Find where the given text appears and provide that cell's center as (X, Y) coordinate. 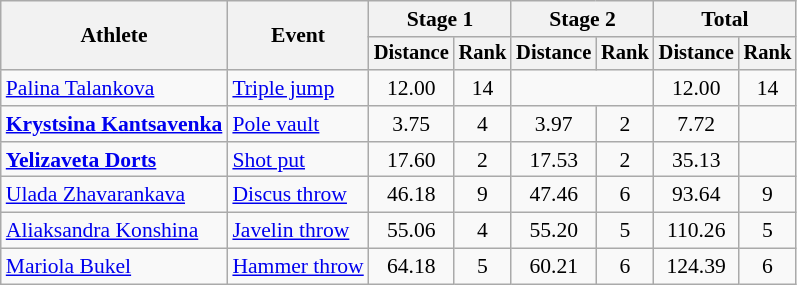
17.60 (412, 160)
17.53 (554, 160)
Event (298, 36)
Triple jump (298, 88)
Hammer throw (298, 267)
Stage 2 (582, 19)
Mariola Bukel (114, 267)
Aliaksandra Konshina (114, 231)
93.64 (696, 195)
64.18 (412, 267)
55.20 (554, 231)
3.75 (412, 124)
Stage 1 (440, 19)
Javelin throw (298, 231)
Krystsina Kantsavenka (114, 124)
Athlete (114, 36)
7.72 (696, 124)
3.97 (554, 124)
35.13 (696, 160)
Yelizaveta Dorts (114, 160)
Palina Talankova (114, 88)
Ulada Zhavarankava (114, 195)
Total (725, 19)
60.21 (554, 267)
Pole vault (298, 124)
47.46 (554, 195)
Shot put (298, 160)
46.18 (412, 195)
Discus throw (298, 195)
55.06 (412, 231)
110.26 (696, 231)
124.39 (696, 267)
